Find where the given text appears and provide that cell's center as [x, y] coordinate. 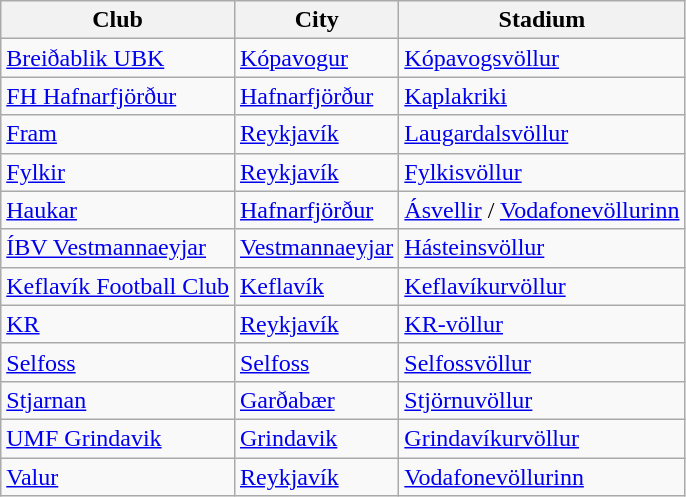
Keflavík [316, 286]
Fylkisvöllur [542, 172]
Kópavogsvöllur [542, 58]
Garðabær [316, 400]
Ásvellir / Vodafonevöllurinn [542, 210]
Grindavíkurvöllur [542, 438]
Vodafonevöllurinn [542, 477]
Kópavogur [316, 58]
Grindavik [316, 438]
Haukar [118, 210]
Fylkir [118, 172]
Laugardalsvöllur [542, 134]
Selfossvöllur [542, 362]
ÍBV Vestmannaeyjar [118, 248]
Vestmannaeyjar [316, 248]
FH Hafnarfjörður [118, 96]
Fram [118, 134]
Club [118, 20]
Stjörnuvöllur [542, 400]
Keflavík Football Club [118, 286]
Valur [118, 477]
UMF Grindavik [118, 438]
City [316, 20]
Kaplakriki [542, 96]
KR [118, 324]
KR-völlur [542, 324]
Hásteinsvöllur [542, 248]
Stjarnan [118, 400]
Breiðablik UBK [118, 58]
Keflavíkurvöllur [542, 286]
Stadium [542, 20]
